From the cell containing the given text, extract its center point as (X, Y) coordinate. 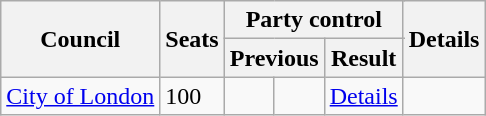
Seats (192, 39)
City of London (80, 96)
Previous (274, 58)
Result (364, 58)
100 (192, 96)
Council (80, 39)
Party control (314, 20)
